Scan for the cell matching the given text and deliver its (X, Y) coordinate at center. 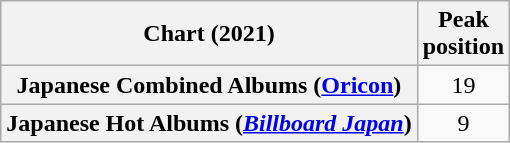
9 (463, 123)
Peakposition (463, 34)
19 (463, 85)
Japanese Hot Albums (Billboard Japan) (209, 123)
Japanese Combined Albums (Oricon) (209, 85)
Chart (2021) (209, 34)
